Determine the [X, Y] coordinate at the center of the cell enclosing the given text.  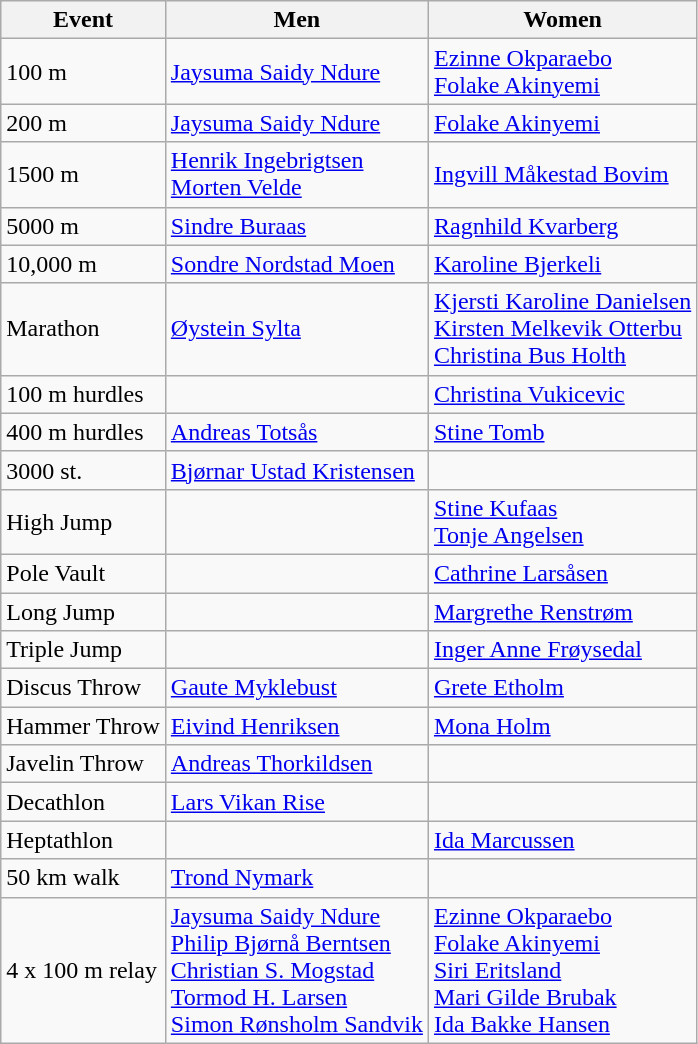
10,000 m [84, 264]
Karoline Bjerkeli [562, 264]
Henrik Ingebrigtsen Morten Velde [296, 174]
5000 m [84, 226]
Andreas Totsås [296, 432]
Stine Tomb [562, 432]
Heptathlon [84, 840]
Stine Kufaas Tonje Angelsen [562, 522]
Ida Marcussen [562, 840]
1500 m [84, 174]
High Jump [84, 522]
Men [296, 20]
Cathrine Larsåsen [562, 573]
Ezinne Okparaebo Folake Akinyemi [562, 72]
Discus Throw [84, 688]
Marathon [84, 329]
400 m hurdles [84, 432]
Event [84, 20]
Triple Jump [84, 650]
Trond Nymark [296, 878]
Margrethe Renstrøm [562, 611]
Christina Vukicevic [562, 394]
Hammer Throw [84, 726]
Ragnhild Kvarberg [562, 226]
Long Jump [84, 611]
Women [562, 20]
Eivind Henriksen [296, 726]
Kjersti Karoline Danielsen Kirsten Melkevik Otterbu Christina Bus Holth [562, 329]
Folake Akinyemi [562, 123]
Andreas Thorkildsen [296, 764]
50 km walk [84, 878]
Sondre Nordstad Moen [296, 264]
200 m [84, 123]
Decathlon [84, 802]
Mona Holm [562, 726]
100 m hurdles [84, 394]
Grete Etholm [562, 688]
4 x 100 m relay [84, 970]
Øystein Sylta [296, 329]
Sindre Buraas [296, 226]
Gaute Myklebust [296, 688]
Javelin Throw [84, 764]
Ingvill Måkestad Bovim [562, 174]
100 m [84, 72]
Inger Anne Frøysedal [562, 650]
Bjørnar Ustad Kristensen [296, 470]
Jaysuma Saidy Ndure Philip Bjørnå Berntsen Christian S. Mogstad Tormod H. Larsen Simon Rønsholm Sandvik [296, 970]
Lars Vikan Rise [296, 802]
Pole Vault [84, 573]
Ezinne Okparaebo Folake Akinyemi Siri Eritsland Mari Gilde Brubak Ida Bakke Hansen [562, 970]
3000 st. [84, 470]
